Determine the (X, Y) coordinate at the center of the cell enclosing the given text.  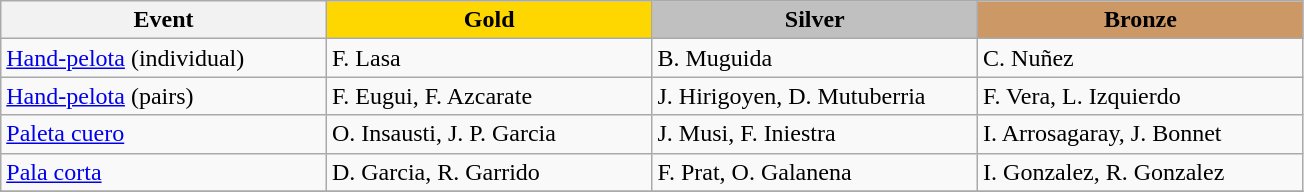
Gold (489, 20)
Bronze (1141, 20)
Hand-pelota (pairs) (164, 96)
I. Arrosagaray, J. Bonnet (1141, 134)
Pala corta (164, 172)
J. Musi, F. Iniestra (815, 134)
Silver (815, 20)
F. Prat, O. Galanena (815, 172)
F. Eugui, F. Azcarate (489, 96)
F. Lasa (489, 58)
F. Vera, L. Izquierdo (1141, 96)
Event (164, 20)
I. Gonzalez, R. Gonzalez (1141, 172)
Hand-pelota (individual) (164, 58)
B. Muguida (815, 58)
D. Garcia, R. Garrido (489, 172)
C. Nuñez (1141, 58)
O. Insausti, J. P. Garcia (489, 134)
J. Hirigoyen, D. Mutuberria (815, 96)
Paleta cuero (164, 134)
